Locate the cell with the specified text and output its [X, Y] center coordinate. 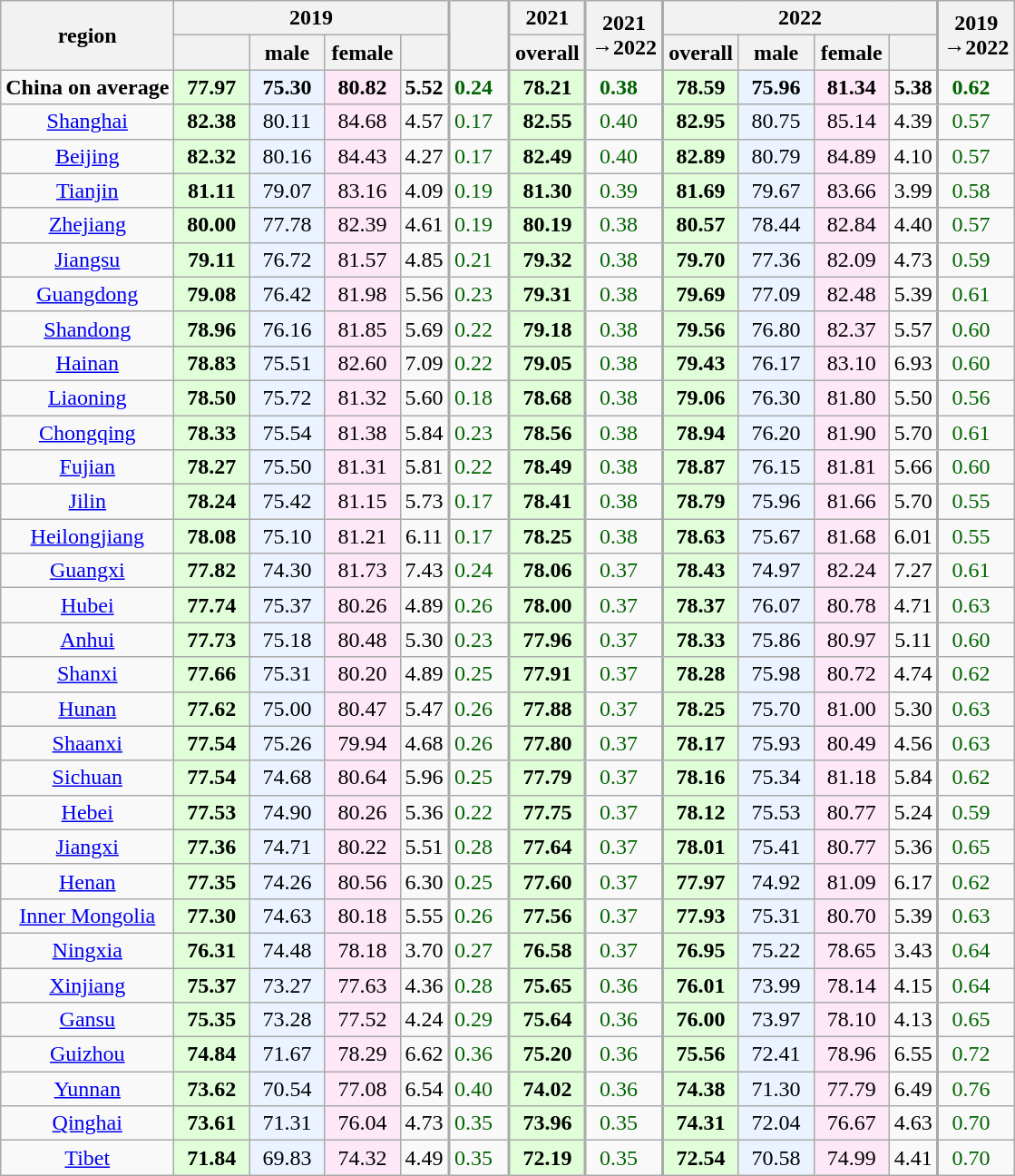
Gansu [87, 1020]
82.38 [212, 122]
81.11 [212, 191]
71.67 [287, 1054]
82.39 [363, 225]
76.00 [700, 1020]
Tianjin [87, 191]
78.63 [700, 536]
Tibet [87, 1158]
78.24 [212, 502]
75.26 [287, 743]
79.70 [700, 260]
79.08 [212, 294]
0.58 [976, 191]
4.40 [913, 225]
80.79 [776, 156]
Qinghai [87, 1123]
4.41 [913, 1158]
Liaoning [87, 397]
74.97 [776, 571]
75.72 [287, 397]
75.54 [287, 433]
6.49 [913, 1089]
4.24 [425, 1020]
78.37 [700, 605]
5.50 [913, 397]
74.48 [287, 950]
75.64 [548, 1020]
7.43 [425, 571]
Heilongjiang [87, 536]
4.36 [425, 985]
77.60 [548, 881]
77.56 [548, 916]
76.16 [287, 328]
77.80 [548, 743]
79.11 [212, 260]
5.47 [425, 709]
80.70 [851, 916]
3.43 [913, 950]
74.92 [776, 881]
Shaanxi [87, 743]
Hubei [87, 605]
3.99 [913, 191]
78.94 [700, 433]
72.19 [548, 1158]
77.08 [363, 1089]
4.56 [913, 743]
73.62 [212, 1089]
77.91 [548, 674]
75.98 [776, 674]
2019 [312, 18]
78.14 [851, 985]
Chongqing [87, 433]
76.01 [700, 985]
82.24 [851, 571]
7.27 [913, 571]
5.57 [913, 328]
73.99 [776, 985]
75.00 [287, 709]
6.30 [425, 881]
77.30 [212, 916]
77.66 [212, 674]
81.34 [851, 87]
6.17 [913, 881]
76.72 [287, 260]
80.75 [776, 122]
78.83 [212, 363]
Hebei [87, 812]
72.04 [776, 1123]
81.31 [363, 467]
80.48 [363, 640]
78.87 [700, 467]
79.18 [548, 328]
0.27 [479, 950]
78.29 [363, 1054]
83.16 [363, 191]
77.09 [776, 294]
76.04 [363, 1123]
Guizhou [87, 1054]
76.42 [287, 294]
5.55 [425, 916]
81.80 [851, 397]
76.15 [776, 467]
80.18 [363, 916]
4.09 [425, 191]
5.51 [425, 847]
Sichuan [87, 778]
84.89 [851, 156]
74.32 [363, 1158]
75.41 [776, 847]
Shanghai [87, 122]
73.28 [287, 1020]
80.72 [851, 674]
Anhui [87, 640]
79.07 [287, 191]
73.61 [212, 1123]
5.56 [425, 294]
78.00 [548, 605]
Hainan [87, 363]
76.20 [776, 433]
81.81 [851, 467]
74.30 [287, 571]
75.22 [776, 950]
77.62 [212, 709]
Jiangsu [87, 260]
5.52 [425, 87]
Xinjiang [87, 985]
76.31 [212, 950]
77.64 [548, 847]
78.59 [700, 87]
81.57 [363, 260]
75.86 [776, 640]
Ningxia [87, 950]
6.62 [425, 1054]
79.31 [548, 294]
75.56 [700, 1054]
0.72 [976, 1054]
74.31 [700, 1123]
75.93 [776, 743]
4.74 [913, 674]
75.42 [287, 502]
73.27 [287, 985]
77.78 [287, 225]
81.30 [548, 191]
6.55 [913, 1054]
80.82 [363, 87]
76.07 [776, 605]
73.97 [776, 1020]
75.10 [287, 536]
Jiangxi [87, 847]
region [87, 35]
75.65 [548, 985]
3.70 [425, 950]
76.17 [776, 363]
82.95 [700, 122]
6.11 [425, 536]
78.56 [548, 433]
82.32 [212, 156]
71.30 [776, 1089]
82.84 [851, 225]
0.21 [479, 260]
2021 [548, 18]
0.18 [479, 397]
5.24 [913, 812]
83.10 [851, 363]
4.71 [913, 605]
78.18 [363, 950]
81.09 [851, 881]
2021→2022 [624, 35]
4.27 [425, 156]
80.64 [363, 778]
4.57 [425, 122]
79.06 [700, 397]
7.09 [425, 363]
77.75 [548, 812]
82.49 [548, 156]
81.90 [851, 433]
77.52 [363, 1020]
82.37 [851, 328]
4.13 [913, 1020]
Shanxi [87, 674]
83.66 [851, 191]
74.63 [287, 916]
75.20 [548, 1054]
81.18 [851, 778]
Shandong [87, 328]
80.78 [851, 605]
5.60 [425, 397]
Zhejiang [87, 225]
4.49 [425, 1158]
75.50 [287, 467]
81.68 [851, 536]
77.82 [212, 571]
75.67 [776, 536]
2022 [800, 18]
78.41 [548, 502]
80.00 [212, 225]
80.97 [851, 640]
5.38 [913, 87]
81.73 [363, 571]
75.35 [212, 1020]
74.90 [287, 812]
81.21 [363, 536]
80.11 [287, 122]
79.56 [700, 328]
74.99 [851, 1158]
77.93 [700, 916]
82.55 [548, 122]
77.35 [212, 881]
70.54 [287, 1089]
82.09 [851, 260]
79.69 [700, 294]
Fujian [87, 467]
84.68 [363, 122]
4.10 [913, 156]
5.96 [425, 778]
85.14 [851, 122]
79.94 [363, 743]
75.70 [776, 709]
80.19 [548, 225]
Beijing [87, 156]
79.67 [776, 191]
75.53 [776, 812]
81.69 [700, 191]
71.31 [287, 1123]
Inner Mongolia [87, 916]
81.32 [363, 397]
81.38 [363, 433]
6.01 [913, 536]
76.67 [851, 1123]
78.12 [700, 812]
6.93 [913, 363]
76.58 [548, 950]
78.65 [851, 950]
77.88 [548, 709]
78.21 [548, 87]
0.56 [976, 397]
79.05 [548, 363]
80.47 [363, 709]
80.16 [287, 156]
77.74 [212, 605]
4.39 [913, 122]
5.11 [913, 640]
81.98 [363, 294]
4.68 [425, 743]
76.30 [776, 397]
78.68 [548, 397]
79.32 [548, 260]
78.43 [700, 571]
73.96 [548, 1123]
Yunnan [87, 1089]
72.41 [776, 1054]
82.48 [851, 294]
80.57 [700, 225]
5.73 [425, 502]
79.43 [700, 363]
0.39 [624, 191]
75.34 [776, 778]
78.79 [700, 502]
69.83 [287, 1158]
80.22 [363, 847]
74.02 [548, 1089]
Hunan [87, 709]
78.17 [700, 743]
Guangxi [87, 571]
5.69 [425, 328]
71.84 [212, 1158]
74.68 [287, 778]
75.30 [287, 87]
76.80 [776, 328]
78.10 [851, 1020]
5.66 [913, 467]
80.49 [851, 743]
Guangdong [87, 294]
74.26 [287, 881]
77.53 [212, 812]
78.08 [212, 536]
Henan [87, 881]
0.29 [479, 1020]
2019→2022 [976, 35]
77.73 [212, 640]
5.81 [425, 467]
81.15 [363, 502]
78.44 [776, 225]
72.54 [700, 1158]
China on average [87, 87]
78.28 [700, 674]
78.01 [700, 847]
78.50 [212, 397]
4.63 [913, 1123]
82.89 [700, 156]
4.15 [913, 985]
0.76 [976, 1089]
80.56 [363, 881]
81.66 [851, 502]
81.00 [851, 709]
76.95 [700, 950]
70.58 [776, 1158]
82.60 [363, 363]
77.96 [548, 640]
4.61 [425, 225]
74.38 [700, 1089]
78.49 [548, 467]
Jilin [87, 502]
74.84 [212, 1054]
4.85 [425, 260]
78.16 [700, 778]
75.18 [287, 640]
6.54 [425, 1089]
78.27 [212, 467]
77.63 [363, 985]
81.85 [363, 328]
75.51 [287, 363]
74.71 [287, 847]
80.20 [363, 674]
84.43 [363, 156]
78.06 [548, 571]
